Return [x, y] of the center of cell containing provided text 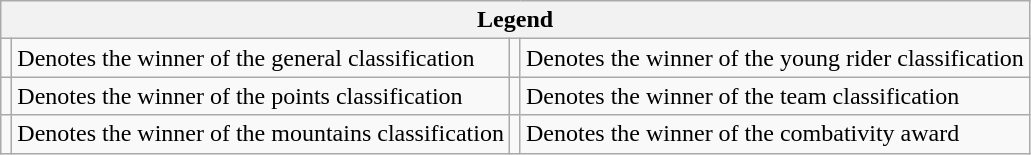
Denotes the winner of the mountains classification [261, 134]
Denotes the winner of the young rider classification [774, 58]
Denotes the winner of the general classification [261, 58]
Denotes the winner of the team classification [774, 96]
Denotes the winner of the points classification [261, 96]
Legend [516, 20]
Denotes the winner of the combativity award [774, 134]
